For the text-containing cell, return its midpoint in [x, y] coordinate format. 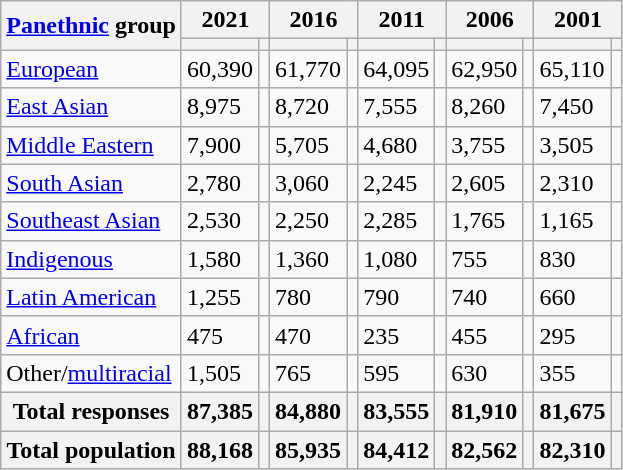
81,675 [572, 411]
81,910 [484, 411]
87,385 [220, 411]
2001 [578, 20]
60,390 [220, 69]
1,080 [396, 259]
East Asian [92, 107]
1,505 [220, 373]
470 [308, 335]
830 [572, 259]
235 [396, 335]
765 [308, 373]
Panethnic group [92, 26]
88,168 [220, 449]
Southeast Asian [92, 221]
5,705 [308, 145]
2,285 [396, 221]
755 [484, 259]
2,250 [308, 221]
475 [220, 335]
7,450 [572, 107]
2021 [225, 20]
2,245 [396, 183]
Middle Eastern [92, 145]
740 [484, 297]
Latin American [92, 297]
790 [396, 297]
83,555 [396, 411]
8,260 [484, 107]
82,562 [484, 449]
3,505 [572, 145]
South Asian [92, 183]
8,975 [220, 107]
295 [572, 335]
61,770 [308, 69]
African [92, 335]
4,680 [396, 145]
1,360 [308, 259]
630 [484, 373]
7,900 [220, 145]
2006 [490, 20]
7,555 [396, 107]
2,530 [220, 221]
1,255 [220, 297]
455 [484, 335]
Indigenous [92, 259]
1,165 [572, 221]
1,765 [484, 221]
2016 [314, 20]
780 [308, 297]
8,720 [308, 107]
Other/multiracial [92, 373]
2,780 [220, 183]
65,110 [572, 69]
660 [572, 297]
European [92, 69]
84,412 [396, 449]
84,880 [308, 411]
Total responses [92, 411]
3,755 [484, 145]
85,935 [308, 449]
82,310 [572, 449]
64,095 [396, 69]
355 [572, 373]
595 [396, 373]
2011 [402, 20]
2,605 [484, 183]
Total population [92, 449]
62,950 [484, 69]
1,580 [220, 259]
2,310 [572, 183]
3,060 [308, 183]
